For the text-containing cell, return its midpoint in (X, Y) coordinate format. 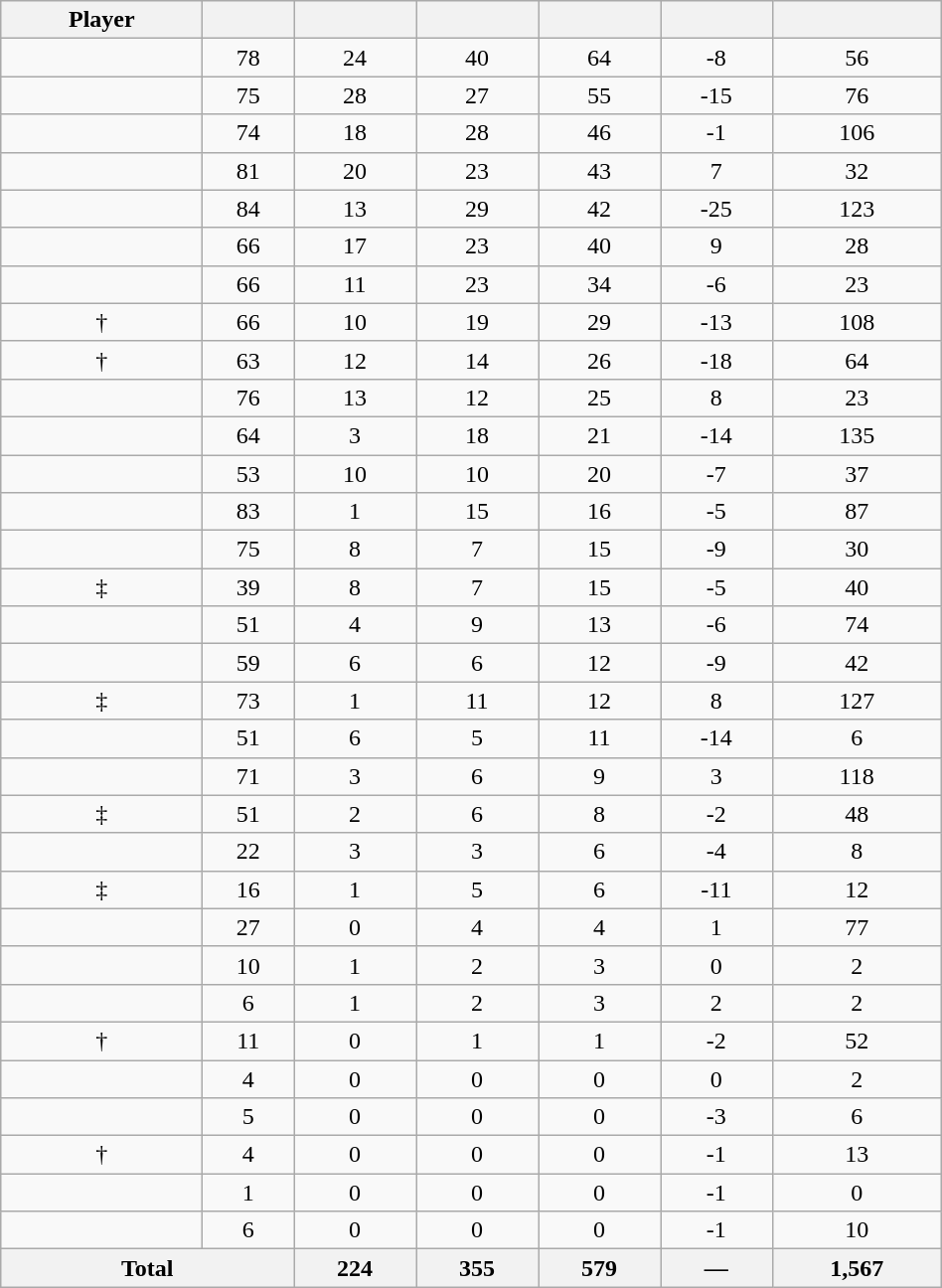
118 (857, 776)
355 (477, 1268)
-8 (717, 58)
52 (857, 1041)
32 (857, 171)
19 (477, 322)
83 (248, 512)
— (717, 1268)
56 (857, 58)
Player (101, 20)
-4 (717, 852)
71 (248, 776)
22 (248, 852)
-15 (717, 95)
63 (248, 360)
43 (600, 171)
59 (248, 663)
123 (857, 209)
-7 (717, 474)
-13 (717, 322)
26 (600, 360)
81 (248, 171)
73 (248, 701)
14 (477, 360)
108 (857, 322)
-25 (717, 209)
77 (857, 927)
84 (248, 209)
Total (147, 1268)
-11 (717, 889)
579 (600, 1268)
224 (356, 1268)
1,567 (857, 1268)
39 (248, 587)
-3 (717, 1117)
87 (857, 512)
48 (857, 814)
17 (356, 246)
-18 (717, 360)
25 (600, 398)
55 (600, 95)
135 (857, 435)
34 (600, 284)
21 (600, 435)
37 (857, 474)
127 (857, 701)
53 (248, 474)
46 (600, 133)
30 (857, 550)
24 (356, 58)
106 (857, 133)
78 (248, 58)
